Return (X, Y) of the center of cell containing provided text 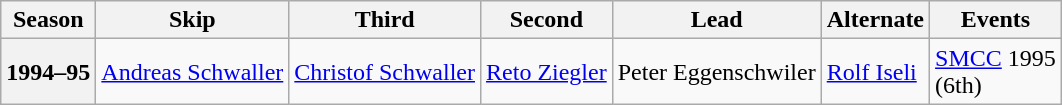
Events (996, 20)
SMCC 1995 (6th) (996, 72)
Andreas Schwaller (192, 72)
Christof Schwaller (385, 72)
Rolf Iseli (875, 72)
Peter Eggenschwiler (716, 72)
Lead (716, 20)
1994–95 (48, 72)
Skip (192, 20)
Third (385, 20)
Season (48, 20)
Second (547, 20)
Alternate (875, 20)
Reto Ziegler (547, 72)
